Return [X, Y] of the center of cell containing provided text 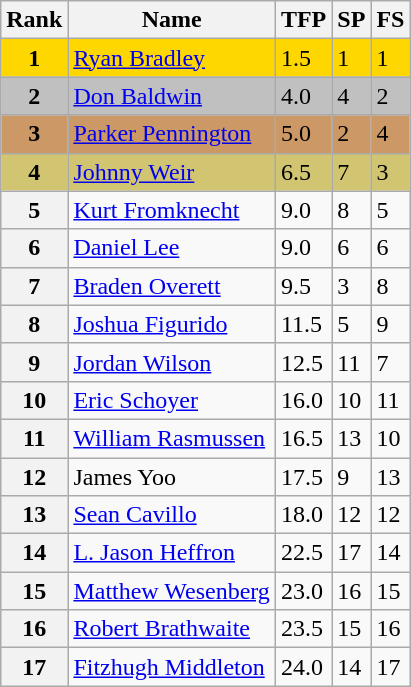
Matthew Wesenberg [172, 591]
Rank [34, 20]
23.5 [303, 629]
Eric Schoyer [172, 400]
Ryan Bradley [172, 58]
1.5 [303, 58]
SP [352, 20]
24.0 [303, 667]
James Yoo [172, 477]
TFP [303, 20]
12.5 [303, 362]
William Rasmussen [172, 438]
Joshua Figurido [172, 324]
Kurt Fromknecht [172, 210]
16.0 [303, 400]
18.0 [303, 515]
4.0 [303, 96]
6.5 [303, 172]
FS [390, 20]
17.5 [303, 477]
L. Jason Heffron [172, 553]
Johnny Weir [172, 172]
Daniel Lee [172, 248]
Robert Brathwaite [172, 629]
Braden Overett [172, 286]
9.5 [303, 286]
Parker Pennington [172, 134]
Don Baldwin [172, 96]
Fitzhugh Middleton [172, 667]
Jordan Wilson [172, 362]
Sean Cavillo [172, 515]
5.0 [303, 134]
11.5 [303, 324]
Name [172, 20]
22.5 [303, 553]
16.5 [303, 438]
23.0 [303, 591]
